Return the [X, Y] coordinate for the center point of the cell that contains the specified text.  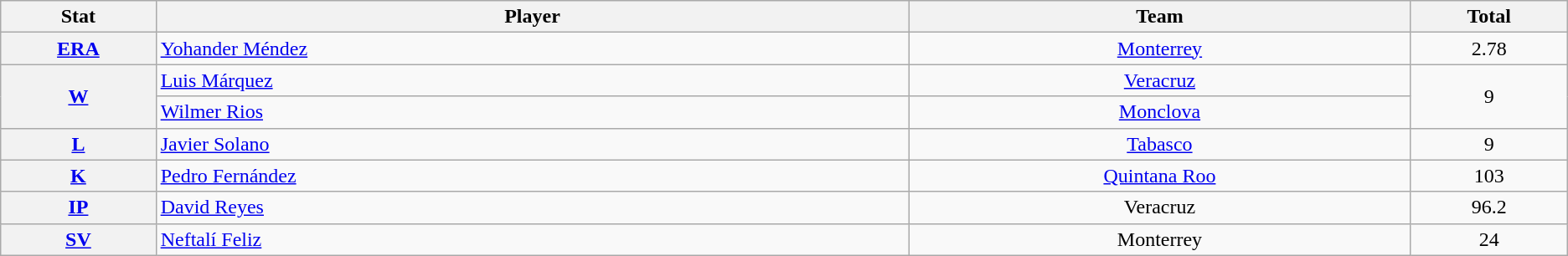
Player [533, 17]
Neftalí Feliz [533, 239]
24 [1489, 239]
K [79, 176]
SV [79, 239]
Quintana Roo [1159, 176]
96.2 [1489, 207]
David Reyes [533, 207]
Total [1489, 17]
Luis Márquez [533, 80]
Stat [79, 17]
Wilmer Rios [533, 112]
Monclova [1159, 112]
Pedro Fernández [533, 176]
Yohander Méndez [533, 49]
IP [79, 207]
103 [1489, 176]
Javier Solano [533, 144]
ERA [79, 49]
Tabasco [1159, 144]
W [79, 96]
L [79, 144]
Team [1159, 17]
2.78 [1489, 49]
